Provide the (x, y) coordinate of the cell's center where the given text is located.  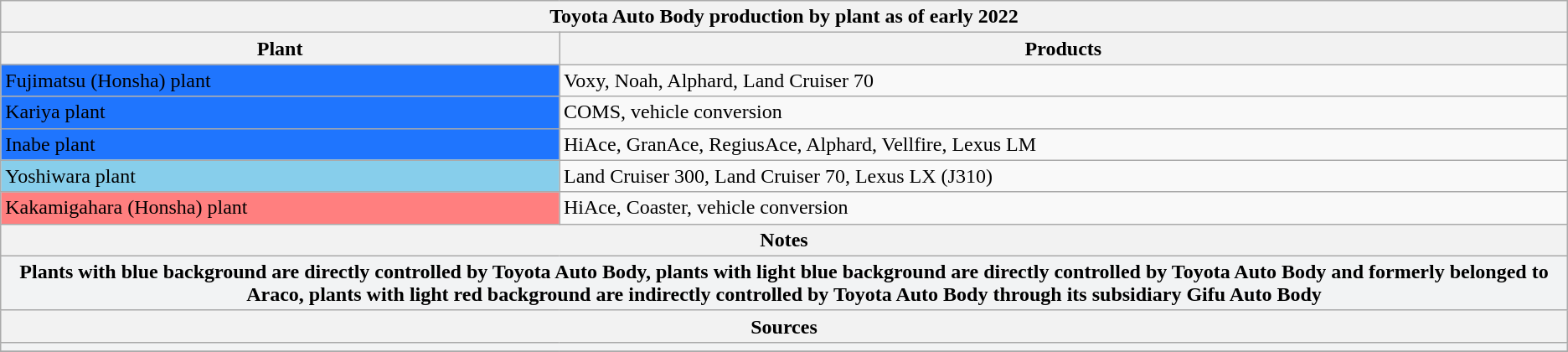
Sources (784, 326)
Yoshiwara plant (280, 176)
Inabe plant (280, 144)
HiAce, GranAce, RegiusAce, Alphard, Vellfire, Lexus LM (1064, 144)
Products (1064, 49)
Fujimatsu (Honsha) plant (280, 80)
HiAce, Coaster, vehicle conversion (1064, 208)
Kakamigahara (Honsha) plant (280, 208)
COMS, vehicle conversion (1064, 112)
Toyota Auto Body production by plant as of early 2022 (784, 17)
Kariya plant (280, 112)
Notes (784, 240)
Voxy, Noah, Alphard, Land Cruiser 70 (1064, 80)
Plant (280, 49)
Land Cruiser 300, Land Cruiser 70, Lexus LX (J310) (1064, 176)
